Extract the (x, y) coordinate from the center of the cell holding the provided text.  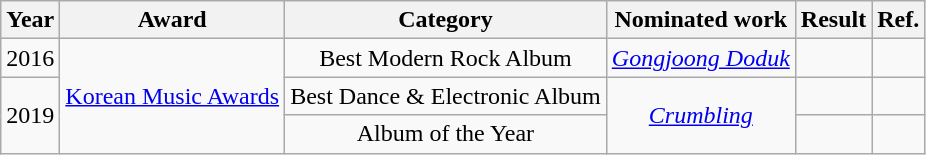
Nominated work (700, 20)
Award (172, 20)
Result (833, 20)
Year (30, 20)
Crumbling (700, 115)
Category (446, 20)
2019 (30, 115)
Korean Music Awards (172, 96)
2016 (30, 58)
Ref. (898, 20)
Gongjoong Doduk (700, 58)
Best Dance & Electronic Album (446, 96)
Album of the Year (446, 134)
Best Modern Rock Album (446, 58)
